Locate the cell with the specified text and output its [x, y] center coordinate. 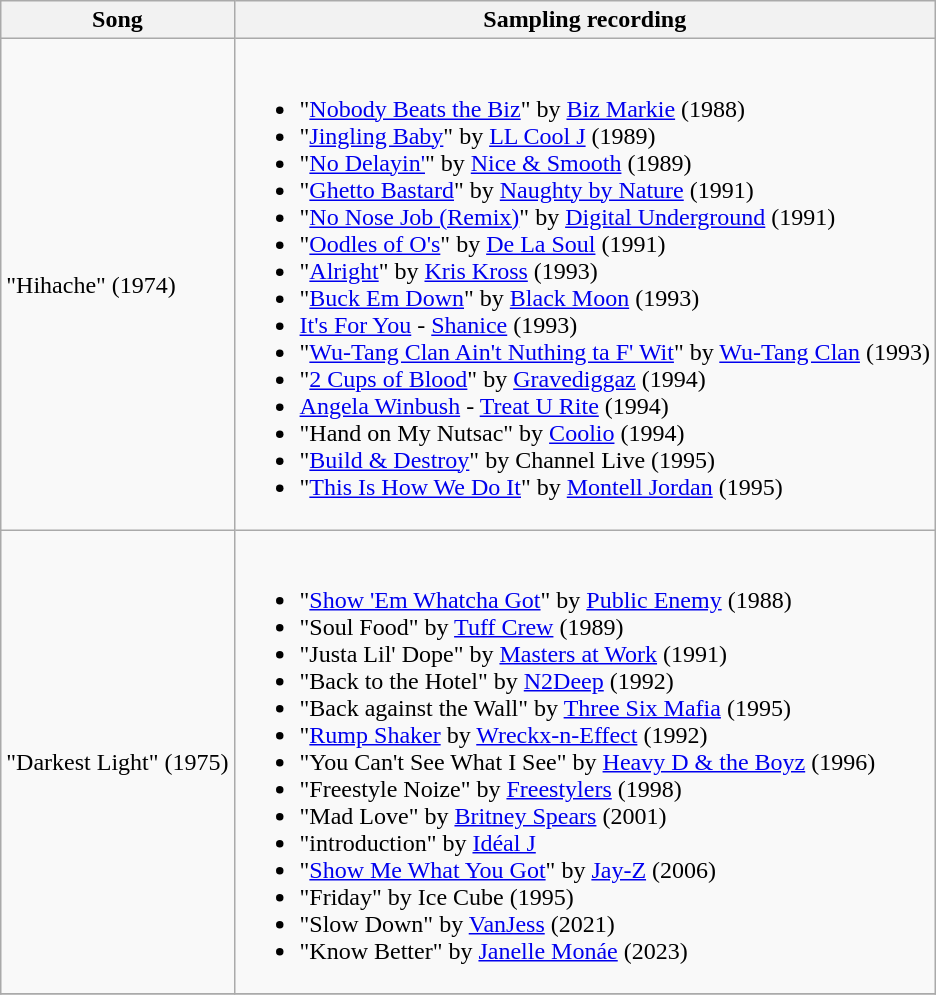
Sampling recording [584, 20]
"Hihache" (1974) [118, 284]
"Darkest Light" (1975) [118, 762]
Song [118, 20]
